From the cell containing the given text, extract its center point as (X, Y) coordinate. 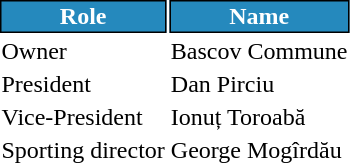
Owner (83, 51)
Dan Pirciu (259, 84)
Ionuț Toroabă (259, 117)
Bascov Commune (259, 51)
Name (259, 16)
Vice-President (83, 117)
Role (83, 16)
President (83, 84)
